Search for the cell housing the specified text and yield its (X, Y) center coordinate. 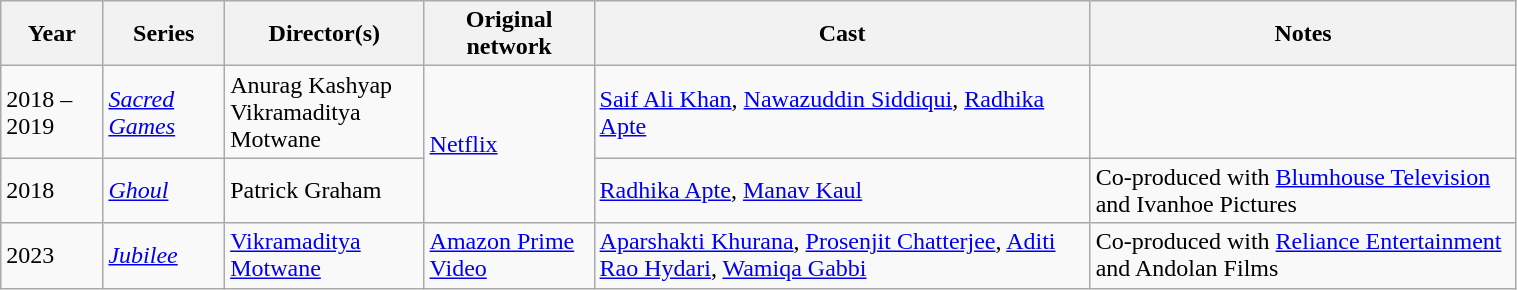
Director(s) (324, 34)
Vikramaditya Motwane (324, 256)
Originalnetwork (509, 34)
Cast (842, 34)
Ghoul (164, 190)
Amazon Prime Video (509, 256)
2018 – 2019 (52, 112)
Notes (1303, 34)
Anurag KashyapVikramaditya Motwane (324, 112)
Series (164, 34)
Co-produced with Reliance Entertainment and Andolan Films (1303, 256)
2018 (52, 190)
Aparshakti Khurana, Prosenjit Chatterjee, Aditi Rao Hydari, Wamiqa Gabbi (842, 256)
Patrick Graham (324, 190)
Radhika Apte, Manav Kaul (842, 190)
Sacred Games (164, 112)
Netflix (509, 144)
Year (52, 34)
2023 (52, 256)
Co-produced with Blumhouse Television and Ivanhoe Pictures (1303, 190)
Saif Ali Khan, Nawazuddin Siddiqui, Radhika Apte (842, 112)
Jubilee (164, 256)
